Search for the cell housing the specified text and yield its (X, Y) center coordinate. 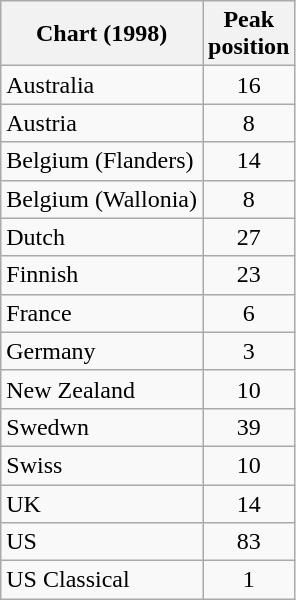
Swiss (102, 465)
Austria (102, 123)
Germany (102, 351)
6 (248, 313)
16 (248, 85)
US Classical (102, 580)
Belgium (Wallonia) (102, 199)
UK (102, 503)
Swedwn (102, 427)
US (102, 542)
27 (248, 237)
39 (248, 427)
Australia (102, 85)
Dutch (102, 237)
83 (248, 542)
Belgium (Flanders) (102, 161)
23 (248, 275)
New Zealand (102, 389)
France (102, 313)
Peakposition (248, 34)
Chart (1998) (102, 34)
1 (248, 580)
Finnish (102, 275)
3 (248, 351)
